From the cell containing the given text, extract its center point as (X, Y) coordinate. 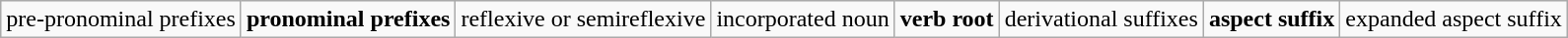
pronominal prefixes (348, 19)
reflexive or semireflexive (584, 19)
pre-pronominal prefixes (121, 19)
expanded aspect suffix (1454, 19)
verb root (947, 19)
incorporated noun (803, 19)
aspect suffix (1271, 19)
derivational suffixes (1101, 19)
